For the text-containing cell, return its midpoint in [X, Y] coordinate format. 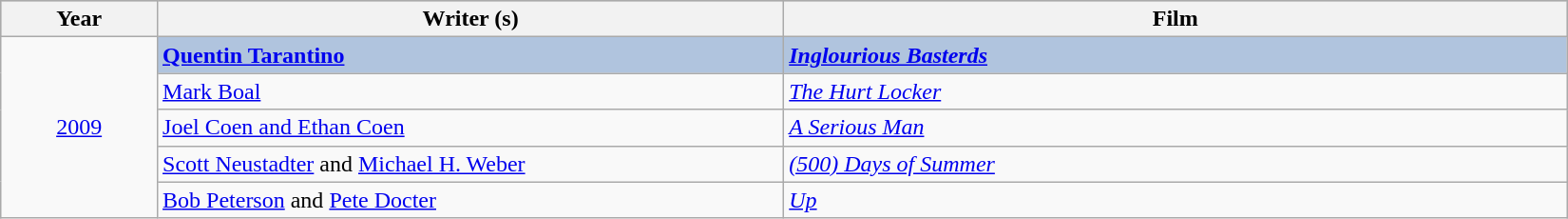
Joel Coen and Ethan Coen [471, 128]
Year [80, 19]
Scott Neustadter and Michael H. Weber [471, 164]
2009 [80, 128]
Inglourious Basterds [1176, 55]
Mark Boal [471, 91]
Quentin Tarantino [471, 55]
The Hurt Locker [1176, 91]
Up [1176, 200]
(500) Days of Summer [1176, 164]
Film [1176, 19]
Bob Peterson and Pete Docter [471, 200]
Writer (s) [471, 19]
A Serious Man [1176, 128]
